Determine the (X, Y) coordinate at the center of the cell enclosing the given text.  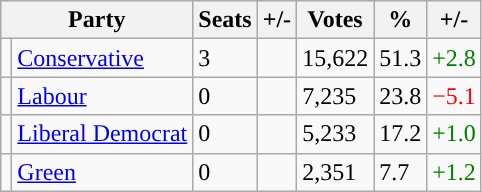
Seats (225, 20)
15,622 (336, 58)
% (400, 20)
17.2 (400, 134)
23.8 (400, 96)
Labour (102, 96)
Green (102, 172)
2,351 (336, 172)
+1.0 (454, 134)
+1.2 (454, 172)
Party (97, 20)
7,235 (336, 96)
Votes (336, 20)
−5.1 (454, 96)
7.7 (400, 172)
+2.8 (454, 58)
Liberal Democrat (102, 134)
5,233 (336, 134)
Conservative (102, 58)
51.3 (400, 58)
3 (225, 58)
